Output the (X, Y) coordinate of the center of the cell containing the given text.  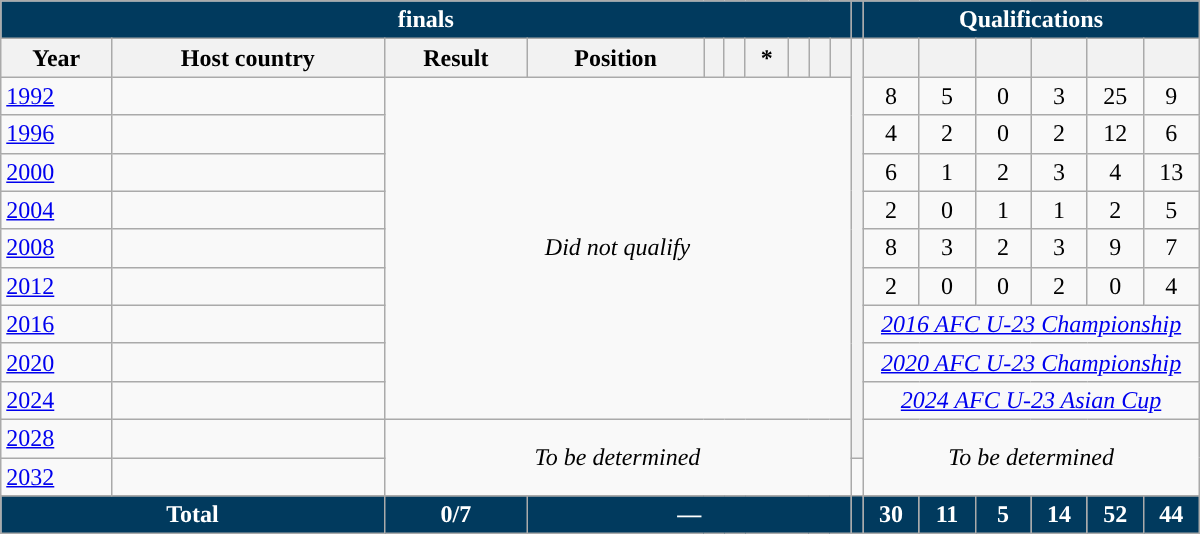
* (766, 58)
7 (1171, 248)
52 (1115, 515)
Position (616, 58)
Host country (248, 58)
44 (1171, 515)
finals (426, 20)
2016 AFC U-23 Championship (1031, 324)
Year (56, 58)
Total (192, 515)
2028 (56, 438)
2020 (56, 362)
14 (1059, 515)
Result (456, 58)
Did not qualify (618, 248)
1996 (56, 134)
12 (1115, 134)
2024 (56, 400)
2016 (56, 324)
0/7 (456, 515)
— (690, 515)
2004 (56, 210)
25 (1115, 96)
2012 (56, 286)
2024 AFC U-23 Asian Cup (1031, 400)
2032 (56, 477)
11 (947, 515)
Qualifications (1031, 20)
2000 (56, 172)
1992 (56, 96)
30 (891, 515)
2020 AFC U-23 Championship (1031, 362)
13 (1171, 172)
2008 (56, 248)
